Determine the (x, y) coordinate at the center of the cell enclosing the given text.  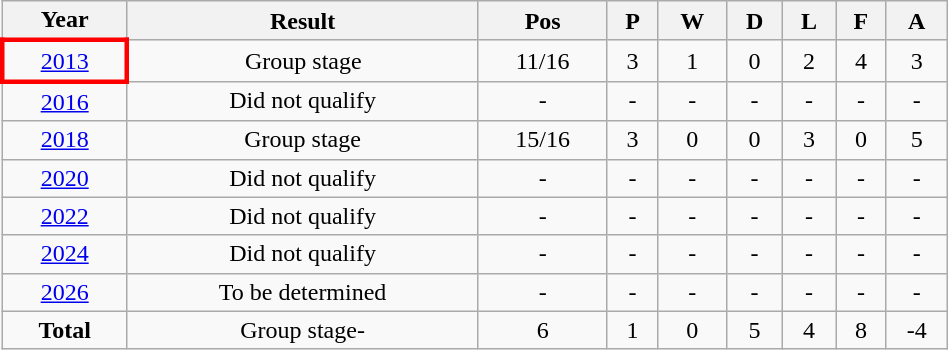
2018 (64, 140)
To be determined (302, 292)
Group stage- (302, 330)
F (862, 21)
L (808, 21)
Result (302, 21)
A (916, 21)
P (632, 21)
D (755, 21)
2020 (64, 178)
2 (808, 60)
11/16 (542, 60)
W (692, 21)
Total (64, 330)
Year (64, 21)
2013 (64, 60)
8 (862, 330)
15/16 (542, 140)
2022 (64, 216)
-4 (916, 330)
2026 (64, 292)
6 (542, 330)
Pos (542, 21)
2024 (64, 254)
2016 (64, 101)
